Scan for the cell matching the given text and deliver its [x, y] coordinate at center. 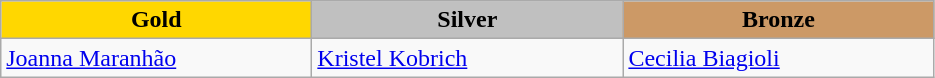
Gold [156, 20]
Bronze [778, 20]
Joanna Maranhão [156, 58]
Silver [468, 20]
Cecilia Biagioli [778, 58]
Kristel Kobrich [468, 58]
